Return (x, y) of the center of cell containing provided text 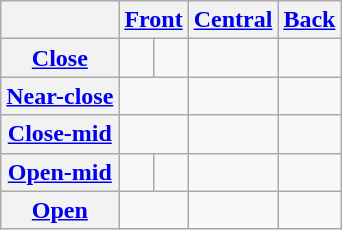
Open-mid (60, 172)
Open (60, 210)
Near-close (60, 96)
Front (154, 20)
Back (310, 20)
Central (233, 20)
Close-mid (60, 134)
Close (60, 58)
